Pinpoint the cell where the given text exists, returning its [x, y] midpoint coordinate. 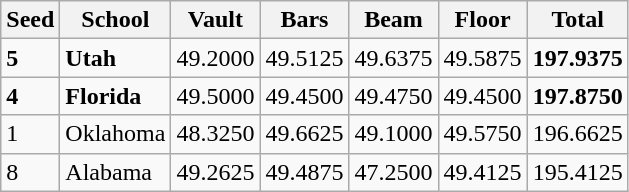
Floor [482, 20]
Utah [116, 58]
School [116, 20]
197.8750 [578, 96]
4 [30, 96]
49.5125 [304, 58]
49.5750 [482, 134]
195.4125 [578, 172]
49.5000 [216, 96]
Beam [394, 20]
49.5875 [482, 58]
49.6625 [304, 134]
Total [578, 20]
5 [30, 58]
197.9375 [578, 58]
8 [30, 172]
49.2000 [216, 58]
Vault [216, 20]
49.6375 [394, 58]
49.4875 [304, 172]
49.4125 [482, 172]
49.4750 [394, 96]
196.6625 [578, 134]
Bars [304, 20]
Seed [30, 20]
Florida [116, 96]
1 [30, 134]
48.3250 [216, 134]
49.2625 [216, 172]
49.1000 [394, 134]
Oklahoma [116, 134]
Alabama [116, 172]
47.2500 [394, 172]
